Identify which cell holds the provided text, then report its [X, Y] central coordinate. 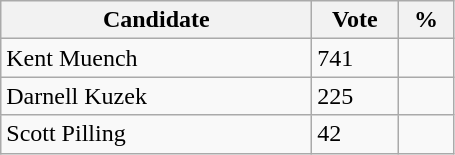
Candidate [156, 20]
Darnell Kuzek [156, 96]
42 [355, 134]
741 [355, 58]
Scott Pilling [156, 134]
Kent Muench [156, 58]
% [426, 20]
225 [355, 96]
Vote [355, 20]
